Pinpoint the cell where the given text exists, returning its (X, Y) midpoint coordinate. 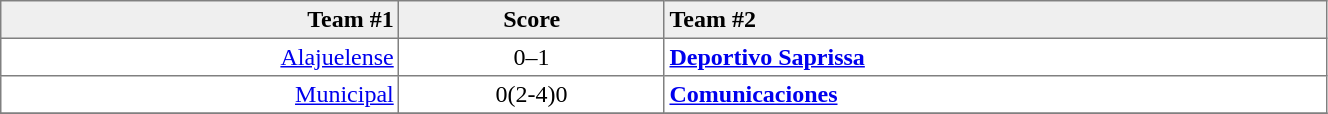
0(2-4)0 (532, 95)
Team #2 (995, 20)
Deportivo Saprissa (995, 57)
Team #1 (200, 20)
Municipal (200, 95)
0–1 (532, 57)
Comunicaciones (995, 95)
Score (532, 20)
Alajuelense (200, 57)
